Determine the (X, Y) coordinate at the center of the cell enclosing the given text.  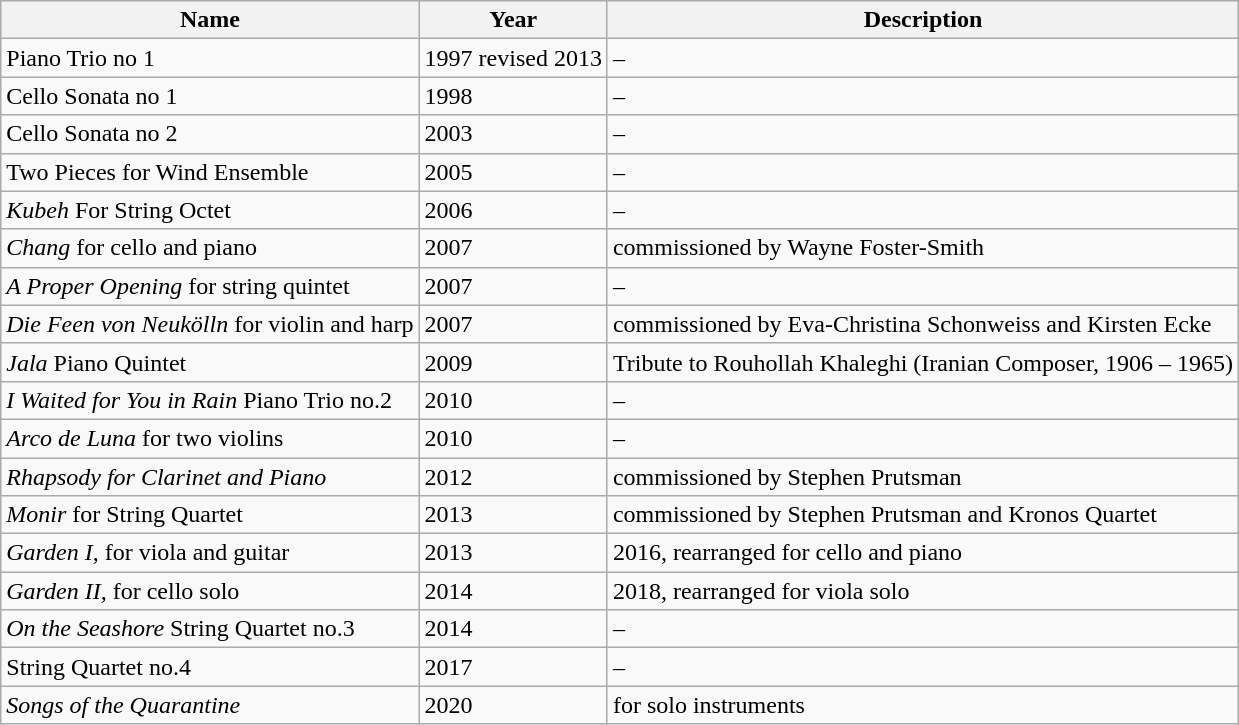
Rhapsody for Clarinet and Piano (210, 477)
2017 (513, 667)
Songs of the Quarantine (210, 705)
2005 (513, 172)
On the Seashore String Quartet no.3 (210, 629)
Cello Sonata no 2 (210, 134)
commissioned by Wayne Foster-Smith (922, 248)
Tribute to Rouhollah Khaleghi (Iranian Composer, 1906 – 1965) (922, 362)
Piano Trio no 1 (210, 58)
commissioned by Stephen Prutsman and Kronos Quartet (922, 515)
1998 (513, 96)
2018, rearranged for viola solo (922, 591)
2012 (513, 477)
Garden I, for viola and guitar (210, 553)
for solo instruments (922, 705)
A Proper Opening for string quintet (210, 286)
Description (922, 20)
Chang for cello and piano (210, 248)
commissioned by Eva-Christina Schonweiss and Kirsten Ecke (922, 324)
1997 revised 2013 (513, 58)
Year (513, 20)
I Waited for You in Rain Piano Trio no.2 (210, 400)
2003 (513, 134)
commissioned by Stephen Prutsman (922, 477)
2020 (513, 705)
2006 (513, 210)
Monir for String Quartet (210, 515)
Garden II, for cello solo (210, 591)
String Quartet no.4 (210, 667)
Arco de Luna for two violins (210, 438)
Name (210, 20)
Kubeh For String Octet (210, 210)
2016, rearranged for cello and piano (922, 553)
Cello Sonata no 1 (210, 96)
2009 (513, 362)
Die Feen von Neukölln for violin and harp (210, 324)
Jala Piano Quintet (210, 362)
Two Pieces for Wind Ensemble (210, 172)
